Find where the given text appears and provide that cell's center as (x, y) coordinate. 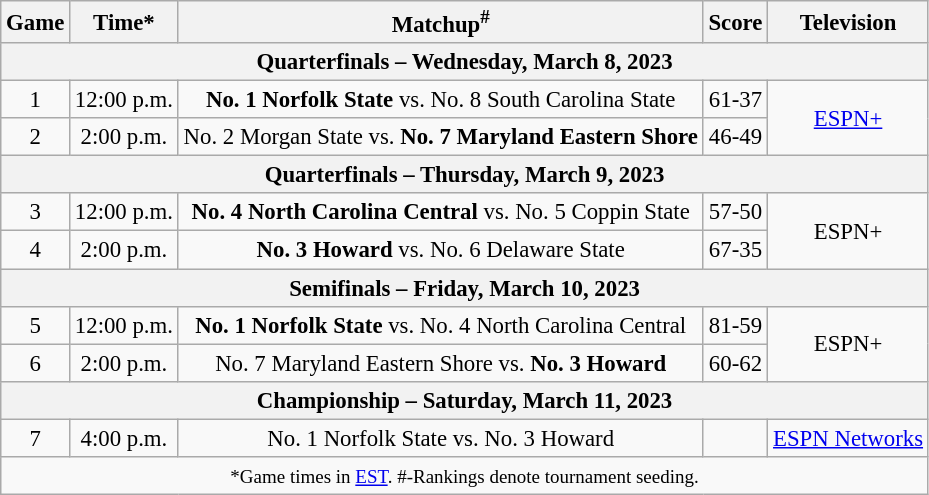
Time* (124, 22)
5 (36, 325)
1 (36, 100)
Game (36, 22)
67-35 (736, 250)
4:00 p.m. (124, 438)
57-50 (736, 213)
60-62 (736, 363)
7 (36, 438)
4 (36, 250)
No. 1 Norfolk State vs. No. 4 North Carolina Central (440, 325)
No. 1 Norfolk State vs. No. 8 South Carolina State (440, 100)
No. 4 North Carolina Central vs. No. 5 Coppin State (440, 213)
No. 3 Howard vs. No. 6 Delaware State (440, 250)
Quarterfinals – Wednesday, March 8, 2023 (465, 62)
Quarterfinals – Thursday, March 9, 2023 (465, 175)
Championship – Saturday, March 11, 2023 (465, 400)
46-49 (736, 137)
*Game times in EST. #-Rankings denote tournament seeding. (465, 476)
Matchup# (440, 22)
6 (36, 363)
No. 7 Maryland Eastern Shore vs. No. 3 Howard (440, 363)
3 (36, 213)
2 (36, 137)
Television (848, 22)
81-59 (736, 325)
ESPN Networks (848, 438)
Semifinals – Friday, March 10, 2023 (465, 288)
61-37 (736, 100)
Score (736, 22)
No. 1 Norfolk State vs. No. 3 Howard (440, 438)
No. 2 Morgan State vs. No. 7 Maryland Eastern Shore (440, 137)
